Extract the (X, Y) coordinate from the center of the cell holding the provided text.  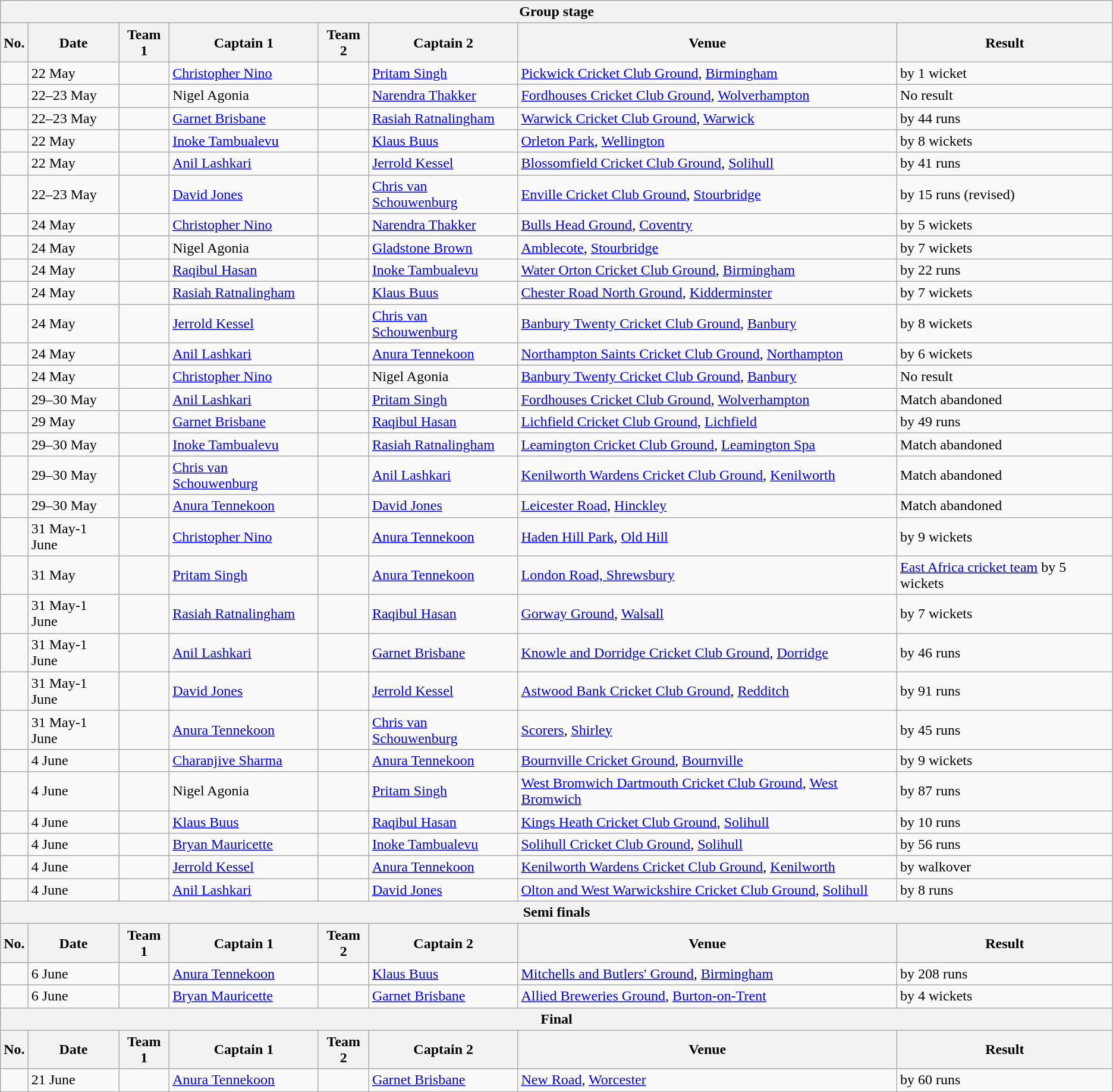
Olton and West Warwickshire Cricket Club Ground, Solihull (708, 890)
Blossomfield Cricket Club Ground, Solihull (708, 163)
29 May (74, 422)
by 208 runs (1005, 974)
by 45 runs (1005, 730)
by 22 runs (1005, 270)
Semi finals (556, 912)
Lichfield Cricket Club Ground, Lichfield (708, 422)
Final (556, 1019)
by 49 runs (1005, 422)
Gorway Ground, Walsall (708, 613)
Leicester Road, Hinckley (708, 506)
by 60 runs (1005, 1080)
Amblecote, Stourbridge (708, 247)
Bournville Cricket Ground, Bournville (708, 760)
Orleton Park, Wellington (708, 141)
by 15 runs (revised) (1005, 194)
by 56 runs (1005, 845)
by 6 wickets (1005, 354)
Chester Road North Ground, Kidderminster (708, 292)
Mitchells and Butlers' Ground, Birmingham (708, 974)
Gladstone Brown (444, 247)
by 1 wicket (1005, 73)
Charanjive Sharma (244, 760)
Knowle and Dorridge Cricket Club Ground, Dorridge (708, 653)
East Africa cricket team by 5 wickets (1005, 575)
Pickwick Cricket Club Ground, Birmingham (708, 73)
Haden Hill Park, Old Hill (708, 536)
Enville Cricket Club Ground, Stourbridge (708, 194)
by 4 wickets (1005, 996)
Leamington Cricket Club Ground, Leamington Spa (708, 445)
by 5 wickets (1005, 225)
West Bromwich Dartmouth Cricket Club Ground, West Bromwich (708, 791)
by 46 runs (1005, 653)
by walkover (1005, 867)
London Road, Shrewsbury (708, 575)
by 41 runs (1005, 163)
Warwick Cricket Club Ground, Warwick (708, 118)
Group stage (556, 12)
Allied Breweries Ground, Burton-on-Trent (708, 996)
Bulls Head Ground, Coventry (708, 225)
Kings Heath Cricket Club Ground, Solihull (708, 822)
Solihull Cricket Club Ground, Solihull (708, 845)
by 91 runs (1005, 691)
21 June (74, 1080)
by 87 runs (1005, 791)
New Road, Worcester (708, 1080)
by 44 runs (1005, 118)
Water Orton Cricket Club Ground, Birmingham (708, 270)
Northampton Saints Cricket Club Ground, Northampton (708, 354)
Scorers, Shirley (708, 730)
Astwood Bank Cricket Club Ground, Redditch (708, 691)
by 10 runs (1005, 822)
by 8 runs (1005, 890)
31 May (74, 575)
